Return the [X, Y] coordinate for the center point of the cell that contains the specified text.  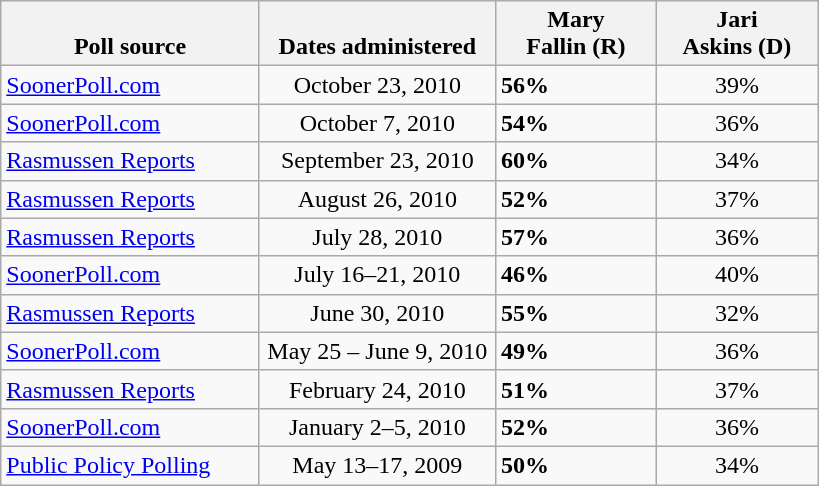
June 30, 2010 [377, 313]
Dates administered [377, 34]
JariAskins (D) [736, 34]
56% [576, 85]
Public Policy Polling [130, 465]
54% [576, 123]
40% [736, 275]
May 25 – June 9, 2010 [377, 351]
32% [736, 313]
49% [576, 351]
July 28, 2010 [377, 237]
Poll source [130, 34]
September 23, 2010 [377, 161]
55% [576, 313]
February 24, 2010 [377, 389]
July 16–21, 2010 [377, 275]
57% [576, 237]
51% [576, 389]
January 2–5, 2010 [377, 427]
46% [576, 275]
October 7, 2010 [377, 123]
August 26, 2010 [377, 199]
39% [736, 85]
60% [576, 161]
October 23, 2010 [377, 85]
MaryFallin (R) [576, 34]
50% [576, 465]
May 13–17, 2009 [377, 465]
